Identify which cell holds the provided text, then report its (x, y) central coordinate. 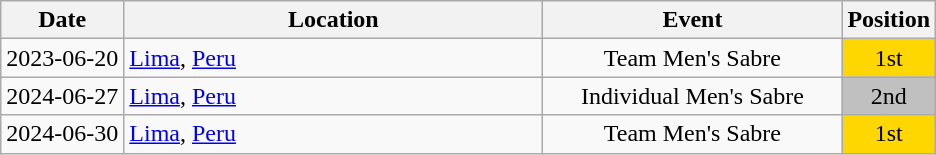
2024-06-27 (62, 96)
Date (62, 20)
Location (334, 20)
2023-06-20 (62, 58)
2024-06-30 (62, 134)
2nd (889, 96)
Position (889, 20)
Individual Men's Sabre (692, 96)
Event (692, 20)
